Find where the given text appears and provide that cell's center as (x, y) coordinate. 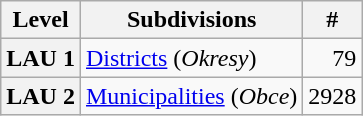
Municipalities (Obce) (191, 96)
LAU 1 (41, 58)
2928 (332, 96)
Level (41, 20)
LAU 2 (41, 96)
79 (332, 58)
Subdivisions (191, 20)
# (332, 20)
Districts (Okresy) (191, 58)
